Return the (x, y) coordinate for the center point of the cell that contains the specified text.  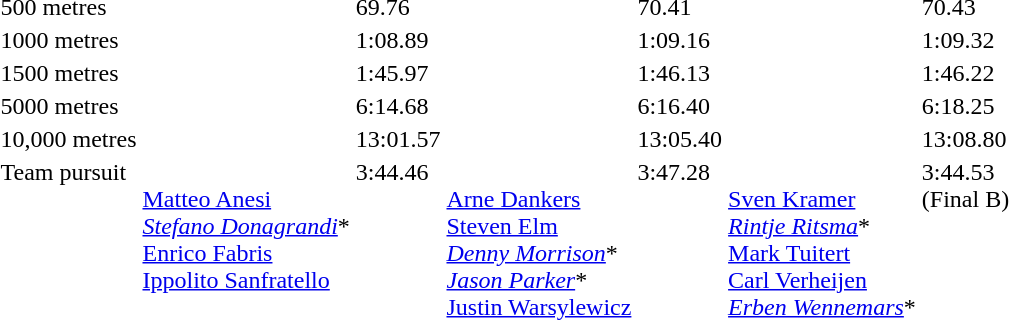
1:08.89 (398, 40)
6:16.40 (680, 106)
1:09.16 (680, 40)
13:01.57 (398, 139)
13:05.40 (680, 139)
1:46.13 (680, 73)
1:45.97 (398, 73)
6:14.68 (398, 106)
